For the text-containing cell, return its midpoint in (X, Y) coordinate format. 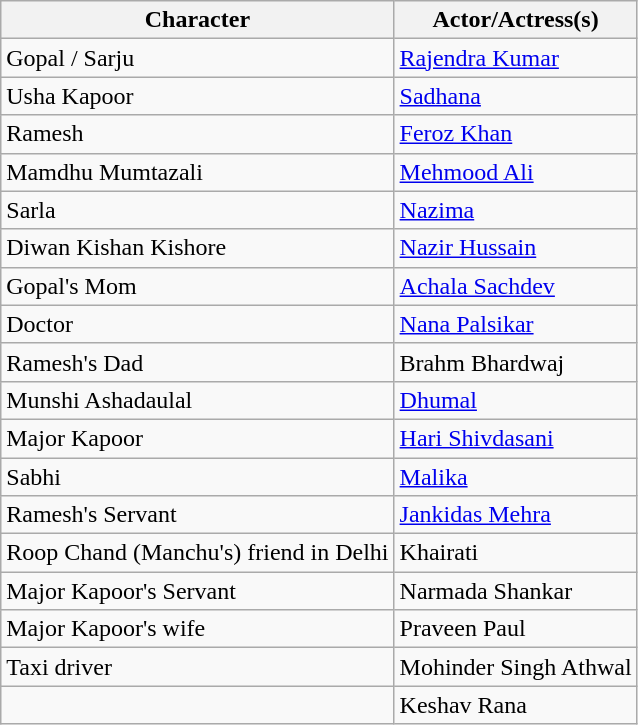
Achala Sachdev (516, 286)
Mamdhu Mumtazali (198, 172)
Malika (516, 477)
Brahm Bhardwaj (516, 362)
Keshav Rana (516, 705)
Major Kapoor's Servant (198, 591)
Dhumal (516, 400)
Gopal / Sarju (198, 58)
Ramesh's Dad (198, 362)
Munshi Ashadaulal (198, 400)
Ramesh (198, 134)
Actor/Actress(s) (516, 20)
Doctor (198, 324)
Khairati (516, 553)
Gopal's Mom (198, 286)
Roop Chand (Manchu's) friend in Delhi (198, 553)
Jankidas Mehra (516, 515)
Taxi driver (198, 667)
Nazima (516, 210)
Major Kapoor's wife (198, 629)
Praveen Paul (516, 629)
Feroz Khan (516, 134)
Sabhi (198, 477)
Sarla (198, 210)
Major Kapoor (198, 438)
Narmada Shankar (516, 591)
Hari Shivdasani (516, 438)
Ramesh's Servant (198, 515)
Usha Kapoor (198, 96)
Sadhana (516, 96)
Rajendra Kumar (516, 58)
Nana Palsikar (516, 324)
Character (198, 20)
Mehmood Ali (516, 172)
Diwan Kishan Kishore (198, 248)
Nazir Hussain (516, 248)
Mohinder Singh Athwal (516, 667)
